Return [x, y] of the center of cell containing provided text 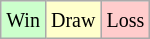
Loss [126, 20]
Win [24, 20]
Draw [72, 20]
